Search for the cell housing the specified text and yield its [X, Y] center coordinate. 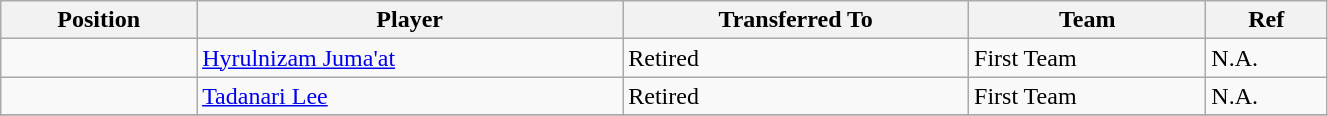
Hyrulnizam Juma'at [410, 58]
Position [99, 20]
Tadanari Lee [410, 96]
Player [410, 20]
Team [1088, 20]
Transferred To [796, 20]
Ref [1266, 20]
